Pinpoint the cell where the given text exists, returning its (X, Y) midpoint coordinate. 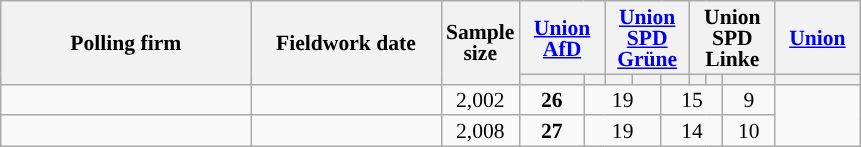
Polling firm (126, 42)
Union (818, 38)
27 (551, 132)
9 (749, 100)
Samplesize (480, 42)
UnionAfD (562, 38)
2,008 (480, 132)
26 (551, 100)
Fieldwork date (346, 42)
14 (692, 132)
15 (692, 100)
10 (749, 132)
2,002 (480, 100)
UnionSPDLinke (732, 38)
UnionSPDGrüne (648, 38)
